Find where the given text appears and provide that cell's center as [x, y] coordinate. 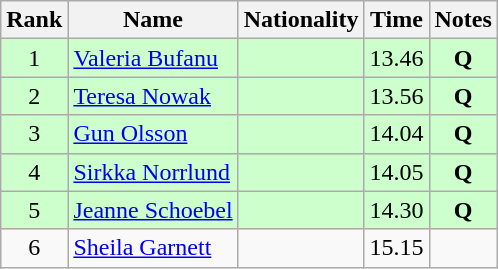
15.15 [396, 248]
13.46 [396, 58]
14.05 [396, 172]
14.30 [396, 210]
14.04 [396, 134]
Jeanne Schoebel [153, 210]
5 [34, 210]
13.56 [396, 96]
Valeria Bufanu [153, 58]
Gun Olsson [153, 134]
Notes [463, 20]
Rank [34, 20]
Nationality [301, 20]
Time [396, 20]
1 [34, 58]
Sirkka Norrlund [153, 172]
6 [34, 248]
3 [34, 134]
Sheila Garnett [153, 248]
2 [34, 96]
4 [34, 172]
Name [153, 20]
Teresa Nowak [153, 96]
